Find where the given text appears and provide that cell's center as (x, y) coordinate. 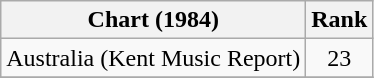
Rank (340, 20)
23 (340, 58)
Chart (1984) (154, 20)
Australia (Kent Music Report) (154, 58)
